Return (x, y) of the center of cell containing provided text 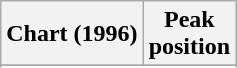
Peakposition (189, 34)
Chart (1996) (72, 34)
